Extract the (x, y) coordinate from the center of the cell holding the provided text.  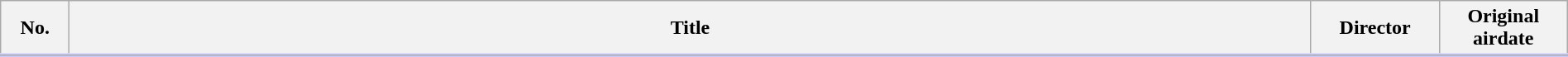
Title (690, 28)
Original airdate (1503, 28)
Director (1374, 28)
No. (35, 28)
